Determine the (x, y) coordinate at the center of the cell enclosing the given text.  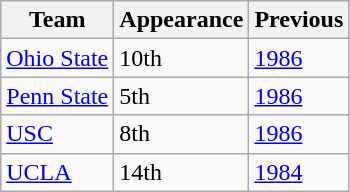
USC (58, 134)
5th (182, 96)
Ohio State (58, 58)
UCLA (58, 172)
1984 (299, 172)
10th (182, 58)
Previous (299, 20)
14th (182, 172)
8th (182, 134)
Penn State (58, 96)
Appearance (182, 20)
Team (58, 20)
